Capture the cell that displays the provided text and extract its (X, Y) central coordinate. 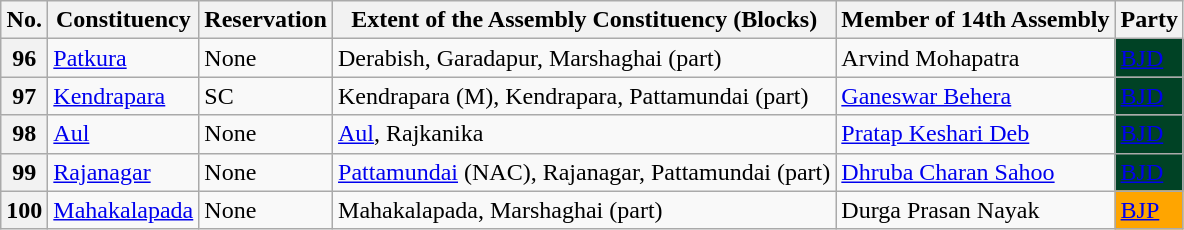
99 (24, 172)
97 (24, 96)
Aul (124, 134)
Reservation (266, 20)
96 (24, 58)
Mahakalapada, Marshaghai (part) (584, 210)
Patkura (124, 58)
Rajanagar (124, 172)
SC (266, 96)
Kendrapara (M), Kendrapara, Pattamundai (part) (584, 96)
Constituency (124, 20)
Dhruba Charan Sahoo (976, 172)
No. (24, 20)
Extent of the Assembly Constituency (Blocks) (584, 20)
BJP (1149, 210)
Durga Prasan Nayak (976, 210)
Kendrapara (124, 96)
100 (24, 210)
Member of 14th Assembly (976, 20)
Pratap Keshari Deb (976, 134)
Ganeswar Behera (976, 96)
Pattamundai (NAC), Rajanagar, Pattamundai (part) (584, 172)
Arvind Mohapatra (976, 58)
Aul, Rajkanika (584, 134)
98 (24, 134)
Derabish, Garadapur, Marshaghai (part) (584, 58)
Mahakalapada (124, 210)
Party (1149, 20)
